Output the (X, Y) coordinate of the center of the cell containing the given text.  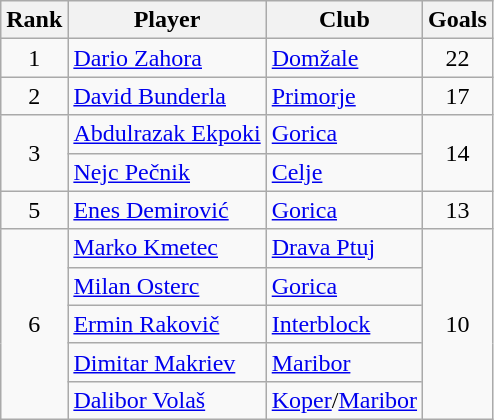
Club (344, 20)
14 (458, 153)
Rank (34, 20)
Dario Zahora (167, 58)
5 (34, 210)
Dimitar Makriev (167, 362)
Domžale (344, 58)
Enes Demirović (167, 210)
Drava Ptuj (344, 248)
13 (458, 210)
Abdulrazak Ekpoki (167, 134)
10 (458, 324)
Koper/Maribor (344, 400)
Celje (344, 172)
David Bunderla (167, 96)
Milan Osterc (167, 286)
Marko Kmetec (167, 248)
Interblock (344, 324)
Ermin Rakovič (167, 324)
Maribor (344, 362)
3 (34, 153)
2 (34, 96)
Nejc Pečnik (167, 172)
Primorje (344, 96)
1 (34, 58)
6 (34, 324)
Goals (458, 20)
22 (458, 58)
17 (458, 96)
Dalibor Volaš (167, 400)
Player (167, 20)
